Find where the given text appears and provide that cell's center as (x, y) coordinate. 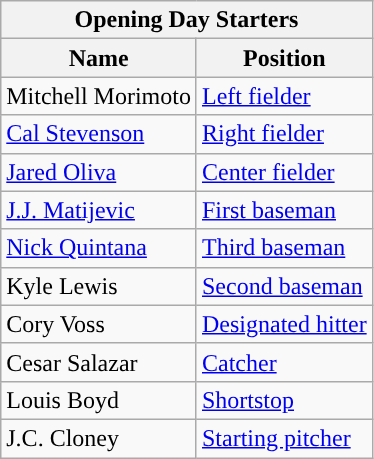
Kyle Lewis (99, 286)
Opening Day Starters (186, 20)
Cesar Salazar (99, 362)
Second baseman (284, 286)
Shortstop (284, 400)
Mitchell Morimoto (99, 96)
Left fielder (284, 96)
Nick Quintana (99, 248)
Designated hitter (284, 324)
Catcher (284, 362)
Center fielder (284, 172)
Jared Oliva (99, 172)
First baseman (284, 210)
Louis Boyd (99, 400)
Starting pitcher (284, 438)
Third baseman (284, 248)
J.C. Cloney (99, 438)
Cory Voss (99, 324)
Position (284, 58)
J.J. Matijevic (99, 210)
Right fielder (284, 134)
Cal Stevenson (99, 134)
Name (99, 58)
